Identify which cell holds the provided text, then report its [x, y] central coordinate. 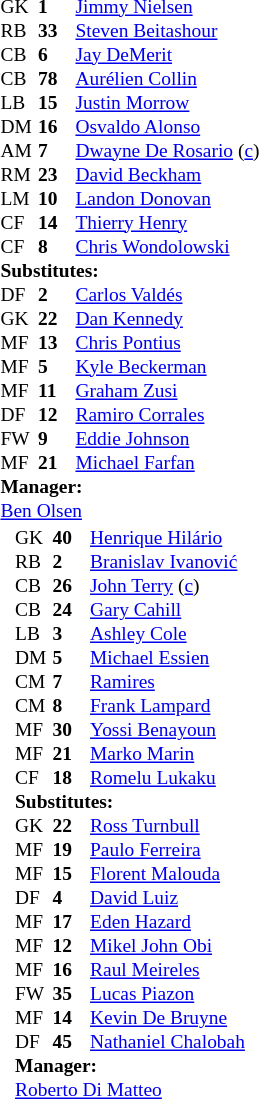
Eddie Johnson [167, 438]
AM [19, 150]
Ashley Cole [168, 634]
Gary Cahill [168, 610]
Michael Essien [168, 658]
11 [57, 390]
Romelu Lukaku [168, 778]
Paulo Ferreira [168, 850]
9 [57, 438]
4 [72, 898]
45 [72, 1042]
Thierry Henry [167, 222]
Mikel John Obi [168, 946]
David Beckham [167, 174]
40 [72, 538]
Ramires [168, 682]
Jay DeMerit [167, 54]
78 [57, 78]
RM [19, 174]
Steven Beitashour [167, 30]
33 [57, 30]
Raul Meireles [168, 970]
Landon Donovan [167, 198]
10 [57, 198]
35 [72, 994]
Chris Wondolowski [167, 246]
Aurélien Collin [167, 78]
13 [57, 342]
LM [19, 198]
Branislav Ivanović [168, 562]
19 [72, 850]
Osvaldo Alonso [167, 126]
Florent Malouda [168, 874]
Kyle Beckerman [167, 366]
Eden Hazard [168, 922]
Marko Marin [168, 754]
Henrique Hilário [168, 538]
Graham Zusi [167, 390]
Ben Olsen [130, 510]
17 [72, 922]
Dan Kennedy [167, 318]
3 [72, 634]
Lucas Piazon [168, 994]
30 [72, 730]
Ross Turnbull [168, 826]
23 [57, 174]
Yossi Benayoun [168, 730]
Justin Morrow [167, 102]
Michael Farfan [167, 462]
24 [72, 610]
Chris Pontius [167, 342]
Dwayne De Rosario (c) [167, 150]
26 [72, 586]
Ramiro Corrales [167, 414]
6 [57, 54]
Carlos Valdés [167, 294]
18 [72, 778]
Kevin De Bruyne [168, 1018]
David Luiz [168, 898]
Nathaniel Chalobah [168, 1042]
Frank Lampard [168, 706]
John Terry (c) [168, 586]
